From the cell containing the given text, extract its center point as [x, y] coordinate. 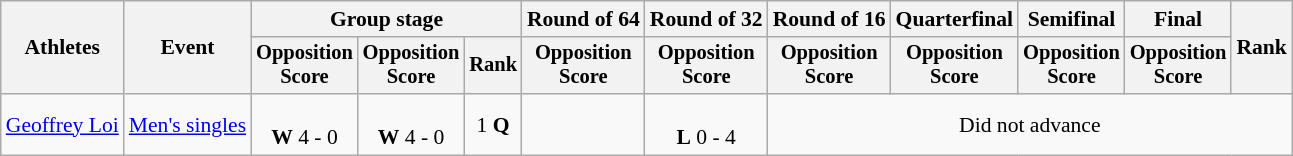
Round of 32 [706, 19]
Geoffrey Loi [62, 124]
Quarterfinal [955, 19]
Men's singles [188, 124]
Round of 64 [584, 19]
Semifinal [1072, 19]
Final [1178, 19]
Athletes [62, 48]
Round of 16 [830, 19]
Group stage [386, 19]
Event [188, 48]
Did not advance [1030, 124]
L 0 - 4 [706, 124]
1 Q [493, 124]
